Determine the (X, Y) coordinate at the center of the cell enclosing the given text.  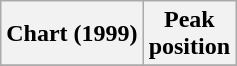
Chart (1999) (72, 34)
Peak position (189, 34)
